Determine the (X, Y) coordinate at the center of the cell enclosing the given text.  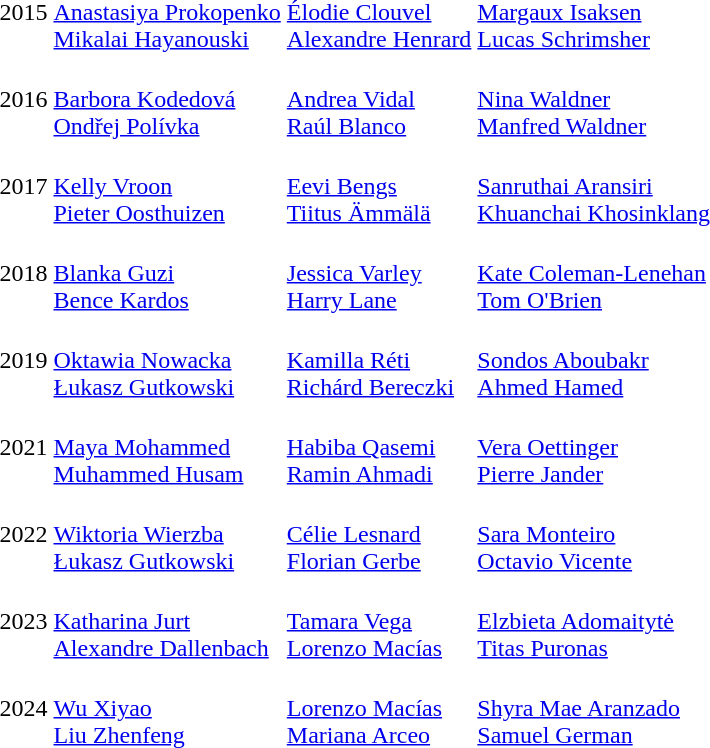
Habiba QasemiRamin Ahmadi (379, 447)
Eevi BengsTiitus Ämmälä (379, 186)
Andrea VidalRaúl Blanco (379, 99)
Célie LesnardFlorian Gerbe (379, 534)
Barbora KodedováOndřej Polívka (167, 99)
Jessica VarleyHarry Lane (379, 273)
Blanka GuziBence Kardos (167, 273)
Kelly VroonPieter Oosthuizen (167, 186)
Wiktoria WierzbaŁukasz Gutkowski (167, 534)
Katharina JurtAlexandre Dallenbach (167, 621)
Kamilla RétiRichárd Bereczki (379, 360)
Tamara VegaLorenzo Macías (379, 621)
Maya MohammedMuhammed Husam (167, 447)
Oktawia NowackaŁukasz Gutkowski (167, 360)
